Scan for the cell matching the given text and deliver its (X, Y) coordinate at center. 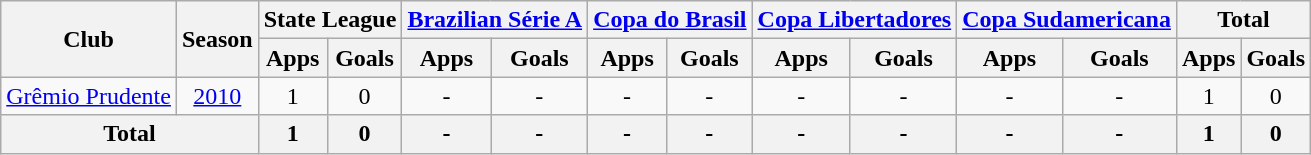
Copa do Brasil (670, 20)
Copa Libertadores (854, 20)
Grêmio Prudente (89, 96)
State League (330, 20)
Copa Sudamericana (1067, 20)
Brazilian Série A (495, 20)
Club (89, 39)
2010 (217, 96)
Season (217, 39)
